Identify which cell holds the provided text, then report its (X, Y) central coordinate. 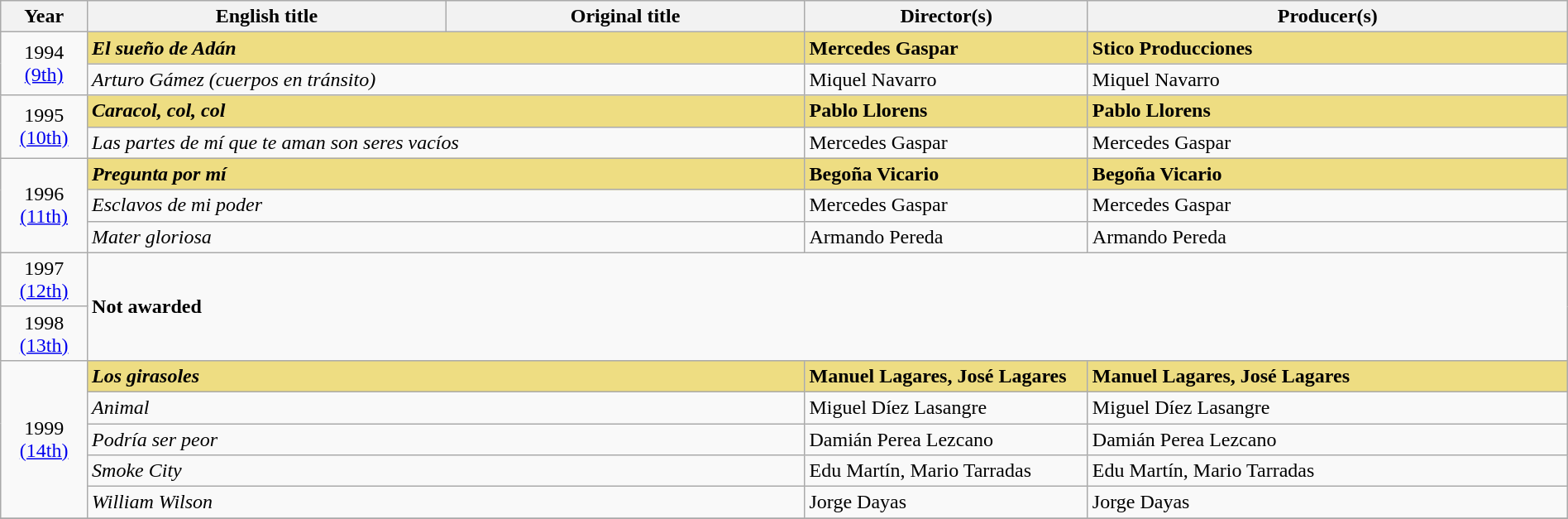
1996(11th) (45, 205)
Smoke City (447, 471)
English title (267, 17)
Podría ser peor (447, 440)
Animal (447, 407)
William Wilson (447, 502)
Stico Producciones (1327, 48)
Arturo Gámez (cuerpos en tránsito) (447, 79)
Director(s) (946, 17)
1998(13th) (45, 333)
1999(14th) (45, 439)
1997(12th) (45, 280)
Pregunta por mí (447, 174)
Mater gloriosa (447, 237)
El sueño de Adán (447, 48)
Caracol, col, col (447, 111)
Not awarded (828, 306)
1995(10th) (45, 127)
Year (45, 17)
1994(9th) (45, 64)
Los girasoles (447, 376)
Original title (625, 17)
Producer(s) (1327, 17)
Esclavos de mi poder (447, 205)
Las partes de mí que te aman son seres vacíos (447, 142)
